Capture the cell that displays the provided text and extract its (X, Y) central coordinate. 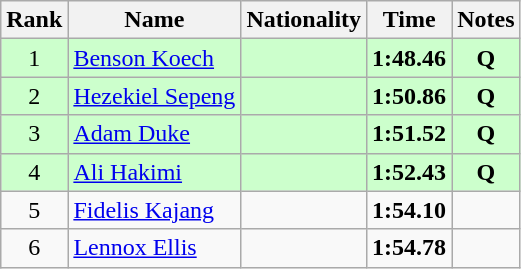
2 (34, 96)
Fidelis Kajang (154, 210)
1:48.46 (410, 58)
1:54.78 (410, 248)
1:50.86 (410, 96)
Notes (486, 20)
6 (34, 248)
Rank (34, 20)
1 (34, 58)
Time (410, 20)
Benson Koech (154, 58)
Name (154, 20)
Adam Duke (154, 134)
4 (34, 172)
Hezekiel Sepeng (154, 96)
3 (34, 134)
Nationality (304, 20)
1:51.52 (410, 134)
1:54.10 (410, 210)
5 (34, 210)
Lennox Ellis (154, 248)
1:52.43 (410, 172)
Ali Hakimi (154, 172)
